From the cell containing the given text, extract its center point as (X, Y) coordinate. 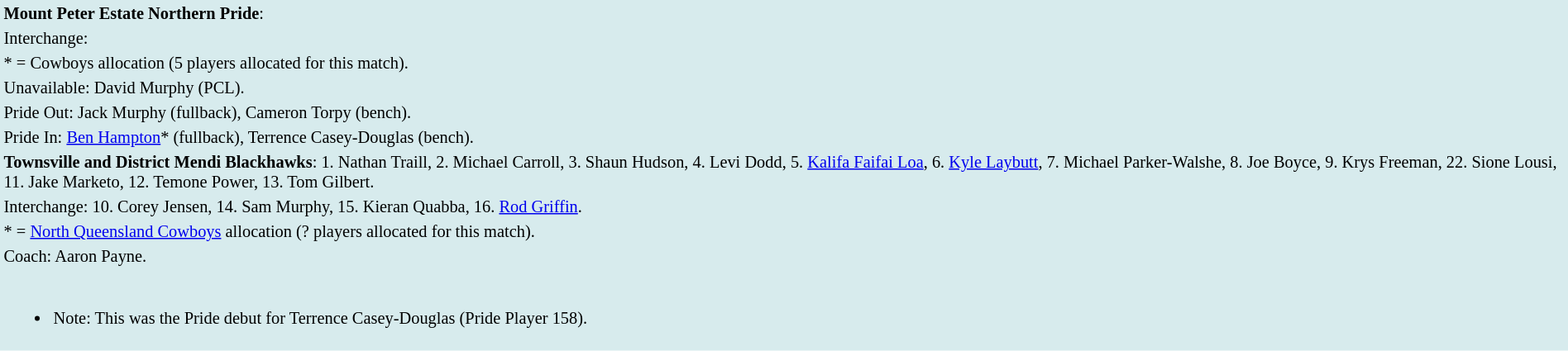
Pride Out: Jack Murphy (fullback), Cameron Torpy (bench). (784, 112)
* = Cowboys allocation (5 players allocated for this match). (784, 63)
Interchange: 10. Corey Jensen, 14. Sam Murphy, 15. Kieran Quabba, 16. Rod Griffin. (784, 206)
Pride In: Ben Hampton* (fullback), Terrence Casey-Douglas (bench). (784, 137)
Note: This was the Pride debut for Terrence Casey-Douglas (Pride Player 158). (784, 308)
* = North Queensland Cowboys allocation (? players allocated for this match). (784, 231)
Interchange: (784, 38)
Mount Peter Estate Northern Pride: (784, 13)
Unavailable: David Murphy (PCL). (784, 88)
Coach: Aaron Payne. (784, 256)
